Identify which cell holds the provided text, then report its (x, y) central coordinate. 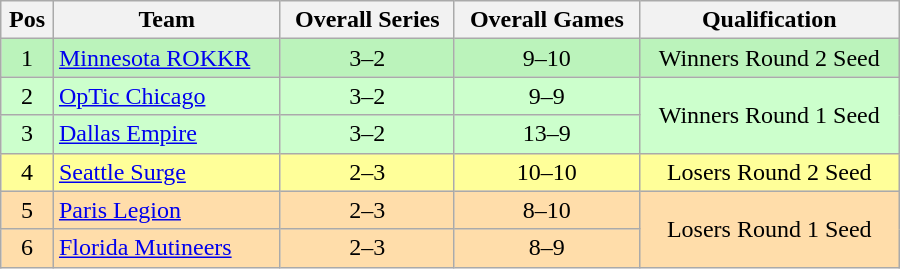
6 (28, 248)
Qualification (769, 20)
3 (28, 134)
OpTic Chicago (166, 96)
Winners Round 2 Seed (769, 58)
Pos (28, 20)
Dallas Empire (166, 134)
Paris Legion (166, 210)
Overall Series (367, 20)
9–10 (546, 58)
Team (166, 20)
10–10 (546, 172)
Overall Games (546, 20)
1 (28, 58)
Losers Round 2 Seed (769, 172)
Florida Mutineers (166, 248)
13–9 (546, 134)
8–9 (546, 248)
2 (28, 96)
4 (28, 172)
Minnesota ROKKR (166, 58)
Losers Round 1 Seed (769, 229)
8–10 (546, 210)
9–9 (546, 96)
Winners Round 1 Seed (769, 115)
5 (28, 210)
Seattle Surge (166, 172)
